Search for the cell housing the specified text and yield its [x, y] center coordinate. 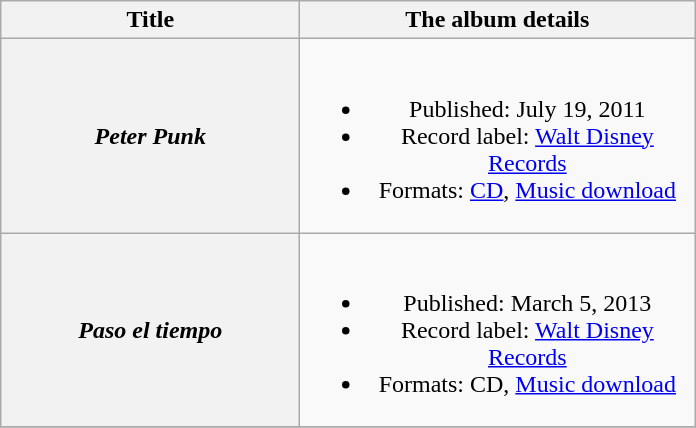
Paso el tiempo [150, 330]
Title [150, 20]
Peter Punk [150, 136]
Published: July 19, 2011Record label: Walt Disney RecordsFormats: CD, Music download [498, 136]
The album details [498, 20]
Published: March 5, 2013Record label: Walt Disney RecordsFormats: CD, Music download [498, 330]
